For the text-containing cell, return its midpoint in (X, Y) coordinate format. 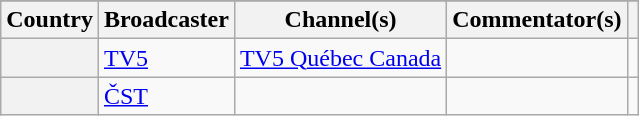
TV5 Québec Canada (340, 58)
Commentator(s) (537, 20)
ČST (166, 96)
Broadcaster (166, 20)
Channel(s) (340, 20)
Country (50, 20)
TV5 (166, 58)
